Output the [x, y] coordinate of the center of the cell containing the given text.  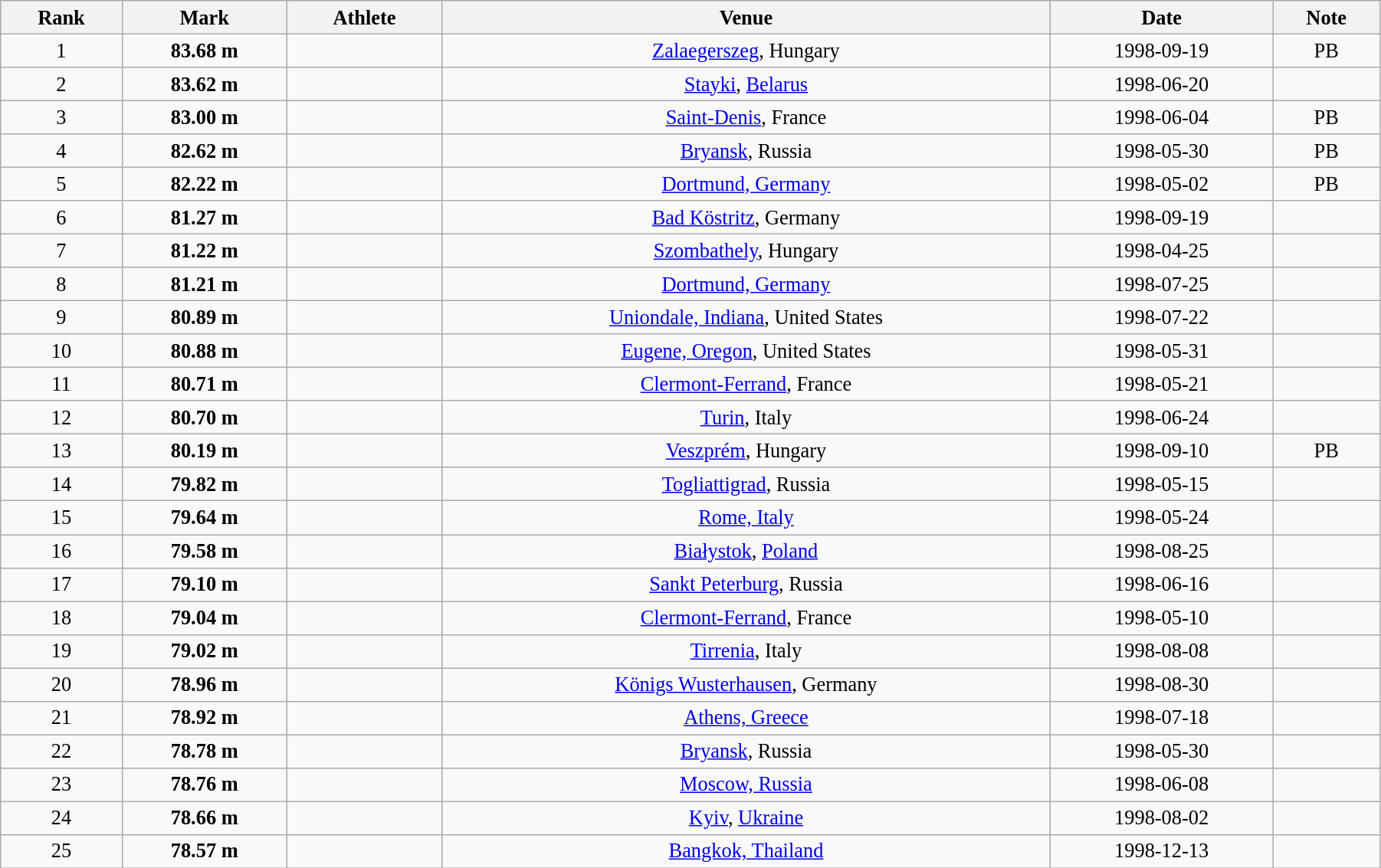
10 [61, 351]
82.62 m [204, 151]
Königs Wusterhausen, Germany [746, 684]
Białystok, Poland [746, 551]
25 [61, 851]
2 [61, 84]
17 [61, 585]
3 [61, 117]
Togliattigrad, Russia [746, 484]
1998-05-02 [1162, 184]
80.19 m [204, 450]
79.02 m [204, 651]
Bad Köstritz, Germany [746, 218]
78.78 m [204, 751]
14 [61, 484]
1998-07-25 [1162, 284]
79.04 m [204, 617]
6 [61, 218]
1998-06-24 [1162, 418]
79.64 m [204, 518]
1998-06-16 [1162, 585]
83.00 m [204, 117]
1998-08-02 [1162, 817]
Note [1326, 17]
78.92 m [204, 718]
1998-07-18 [1162, 718]
Kyiv, Ukraine [746, 817]
9 [61, 317]
81.22 m [204, 251]
80.89 m [204, 317]
Bangkok, Thailand [746, 851]
Rank [61, 17]
1998-05-10 [1162, 617]
Rome, Italy [746, 518]
80.70 m [204, 418]
Mark [204, 17]
1998-05-21 [1162, 384]
1998-05-24 [1162, 518]
1998-12-13 [1162, 851]
16 [61, 551]
24 [61, 817]
Eugene, Oregon, United States [746, 351]
23 [61, 784]
1998-06-08 [1162, 784]
Zalaegerszeg, Hungary [746, 51]
18 [61, 617]
78.66 m [204, 817]
1998-09-10 [1162, 450]
78.76 m [204, 784]
1 [61, 51]
83.62 m [204, 84]
Uniondale, Indiana, United States [746, 317]
79.10 m [204, 585]
1998-04-25 [1162, 251]
78.96 m [204, 684]
Moscow, Russia [746, 784]
82.22 m [204, 184]
1998-07-22 [1162, 317]
Sankt Peterburg, Russia [746, 585]
Tirrenia, Italy [746, 651]
12 [61, 418]
Venue [746, 17]
1998-08-08 [1162, 651]
79.82 m [204, 484]
4 [61, 151]
Athens, Greece [746, 718]
Stayki, Belarus [746, 84]
Saint-Denis, France [746, 117]
7 [61, 251]
Szombathely, Hungary [746, 251]
19 [61, 651]
8 [61, 284]
1998-08-30 [1162, 684]
20 [61, 684]
13 [61, 450]
1998-05-31 [1162, 351]
1998-06-20 [1162, 84]
21 [61, 718]
81.21 m [204, 284]
Turin, Italy [746, 418]
1998-06-04 [1162, 117]
Athlete [364, 17]
11 [61, 384]
Veszprém, Hungary [746, 450]
22 [61, 751]
1998-05-15 [1162, 484]
78.57 m [204, 851]
1998-08-25 [1162, 551]
81.27 m [204, 218]
80.88 m [204, 351]
5 [61, 184]
15 [61, 518]
83.68 m [204, 51]
79.58 m [204, 551]
Date [1162, 17]
80.71 m [204, 384]
